Pinpoint the cell where the given text exists, returning its [X, Y] midpoint coordinate. 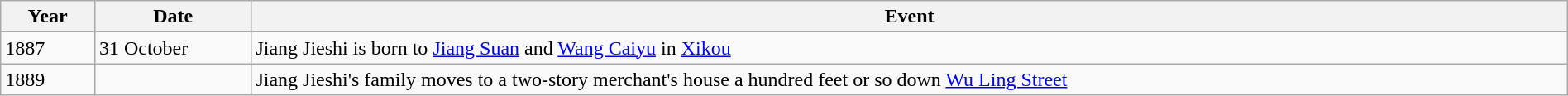
Date [172, 17]
Jiang Jieshi is born to Jiang Suan and Wang Caiyu in Xikou [910, 48]
Jiang Jieshi's family moves to a two-story merchant's house a hundred feet or so down Wu Ling Street [910, 79]
31 October [172, 48]
1889 [48, 79]
Year [48, 17]
1887 [48, 48]
Event [910, 17]
